From the cell containing the given text, extract its center point as [x, y] coordinate. 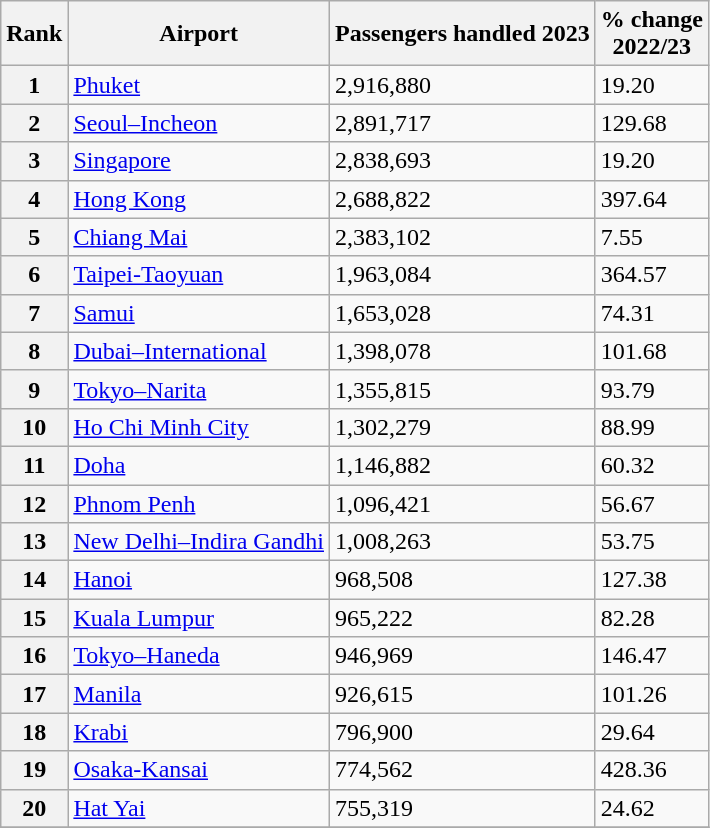
7 [34, 313]
Phuket [199, 85]
82.28 [652, 618]
364.57 [652, 275]
4 [34, 199]
2,916,880 [463, 85]
Singapore [199, 161]
Tokyo–Haneda [199, 656]
428.36 [652, 770]
101.68 [652, 351]
774,562 [463, 770]
Tokyo–Narita [199, 389]
6 [34, 275]
1,096,421 [463, 503]
% change2022/23 [652, 34]
17 [34, 694]
56.67 [652, 503]
9 [34, 389]
Doha [199, 465]
1 [34, 85]
53.75 [652, 542]
Kuala Lumpur [199, 618]
Dubai–International [199, 351]
Airport [199, 34]
129.68 [652, 123]
74.31 [652, 313]
Hat Yai [199, 808]
16 [34, 656]
127.38 [652, 580]
1,146,882 [463, 465]
20 [34, 808]
60.32 [652, 465]
Phnom Penh [199, 503]
24.62 [652, 808]
Ho Chi Minh City [199, 427]
2 [34, 123]
8 [34, 351]
397.64 [652, 199]
Taipei-Taoyuan [199, 275]
Samui [199, 313]
796,900 [463, 732]
968,508 [463, 580]
10 [34, 427]
Chiang Mai [199, 237]
3 [34, 161]
1,653,028 [463, 313]
Osaka-Kansai [199, 770]
11 [34, 465]
1,302,279 [463, 427]
12 [34, 503]
15 [34, 618]
New Delhi–Indira Gandhi [199, 542]
19 [34, 770]
2,838,693 [463, 161]
Hong Kong [199, 199]
1,355,815 [463, 389]
146.47 [652, 656]
2,891,717 [463, 123]
101.26 [652, 694]
1,963,084 [463, 275]
965,222 [463, 618]
1,008,263 [463, 542]
18 [34, 732]
7.55 [652, 237]
13 [34, 542]
5 [34, 237]
755,319 [463, 808]
Hanoi [199, 580]
Passengers handled 2023 [463, 34]
1,398,078 [463, 351]
946,969 [463, 656]
Rank [34, 34]
Seoul–Incheon [199, 123]
88.99 [652, 427]
926,615 [463, 694]
14 [34, 580]
2,383,102 [463, 237]
Krabi [199, 732]
93.79 [652, 389]
29.64 [652, 732]
Manila [199, 694]
2,688,822 [463, 199]
